Locate the cell with the specified text and output its (x, y) center coordinate. 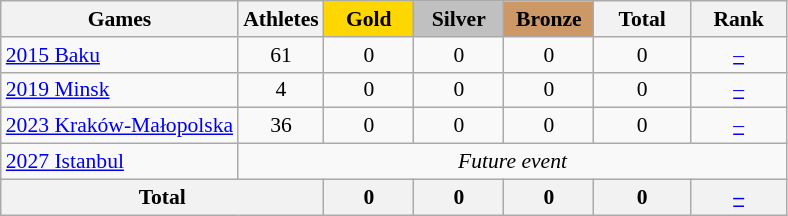
Athletes (281, 19)
Future event (512, 162)
Silver (459, 19)
61 (281, 55)
36 (281, 126)
2027 Istanbul (120, 162)
Bronze (549, 19)
Games (120, 19)
4 (281, 90)
2019 Minsk (120, 90)
2023 Kraków-Małopolska (120, 126)
2015 Baku (120, 55)
Gold (369, 19)
Rank (738, 19)
